Return the (X, Y) coordinate for the center point of the cell that contains the specified text.  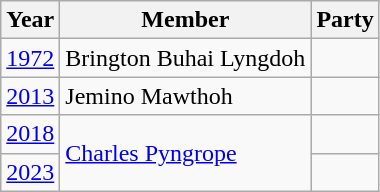
Party (345, 20)
2018 (30, 134)
Year (30, 20)
Brington Buhai Lyngdoh (186, 58)
Jemino Mawthoh (186, 96)
Member (186, 20)
1972 (30, 58)
2013 (30, 96)
2023 (30, 172)
Charles Pyngrope (186, 153)
